Determine the [x, y] coordinate at the center of the cell enclosing the given text.  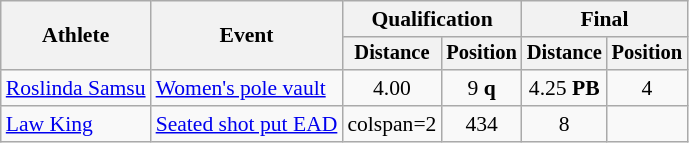
4.00 [392, 88]
Roslinda Samsu [76, 88]
Final [604, 19]
Women's pole vault [247, 88]
Event [247, 36]
4.25 PB [564, 88]
Athlete [76, 36]
Seated shot put EAD [247, 124]
colspan=2 [392, 124]
434 [481, 124]
8 [564, 124]
9 q [481, 88]
Qualification [432, 19]
Law King [76, 124]
4 [647, 88]
